Output the (x, y) coordinate of the center of the cell containing the given text.  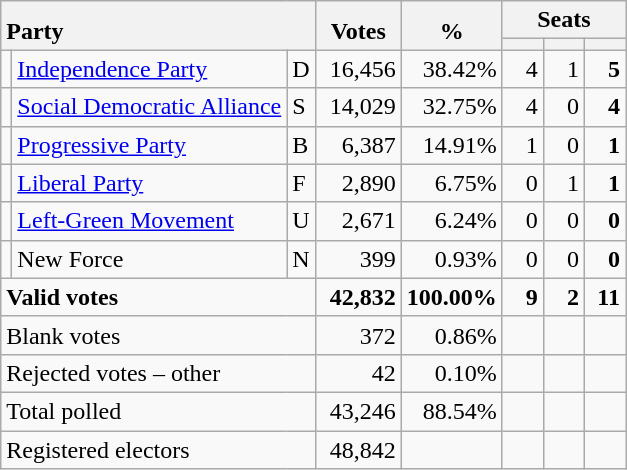
0.10% (452, 373)
Votes (358, 26)
F (301, 183)
New Force (150, 259)
9 (522, 297)
372 (358, 335)
N (301, 259)
Progressive Party (150, 145)
100.00% (452, 297)
Left-Green Movement (150, 221)
2 (564, 297)
48,842 (358, 449)
B (301, 145)
42,832 (358, 297)
14,029 (358, 107)
U (301, 221)
43,246 (358, 411)
Valid votes (158, 297)
Liberal Party (150, 183)
16,456 (358, 69)
Registered electors (158, 449)
S (301, 107)
Social Democratic Alliance (150, 107)
Blank votes (158, 335)
Rejected votes – other (158, 373)
0.93% (452, 259)
Seats (564, 20)
D (301, 69)
399 (358, 259)
2,890 (358, 183)
Independence Party (150, 69)
% (452, 26)
42 (358, 373)
38.42% (452, 69)
6,387 (358, 145)
6.75% (452, 183)
5 (604, 69)
0.86% (452, 335)
88.54% (452, 411)
32.75% (452, 107)
Party (158, 26)
11 (604, 297)
14.91% (452, 145)
6.24% (452, 221)
2,671 (358, 221)
Total polled (158, 411)
